Provide the (x, y) coordinate of the cell's center where the given text is located.  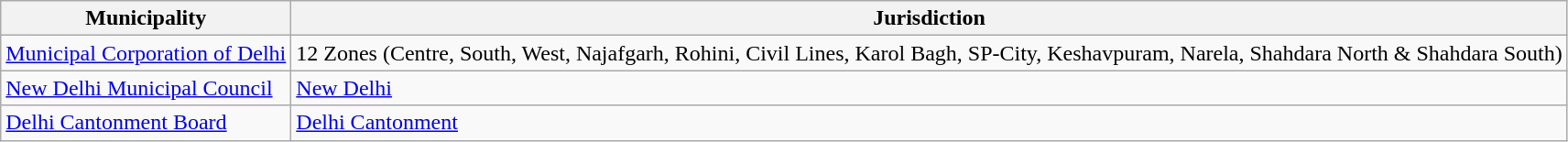
Delhi Cantonment (930, 123)
Delhi Cantonment Board (147, 123)
12 Zones (Centre, South, West, Najafgarh, Rohini, Civil Lines, Karol Bagh, SP-City, Keshavpuram, Narela, Shahdara North & Shahdara South) (930, 53)
Municipality (147, 18)
New Delhi (930, 88)
Jurisdiction (930, 18)
Municipal Corporation of Delhi (147, 53)
New Delhi Municipal Council (147, 88)
